Identify which cell holds the provided text, then report its [X, Y] central coordinate. 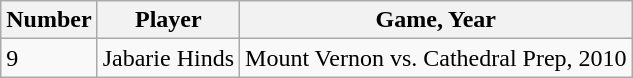
Mount Vernon vs. Cathedral Prep, 2010 [436, 58]
Jabarie Hinds [168, 58]
Number [49, 20]
Player [168, 20]
9 [49, 58]
Game, Year [436, 20]
